Pinpoint the cell where the given text exists, returning its (X, Y) midpoint coordinate. 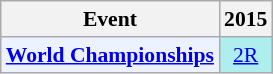
2R (246, 55)
2015 (246, 19)
World Championships (110, 55)
Event (110, 19)
